Search for the cell housing the specified text and yield its (x, y) center coordinate. 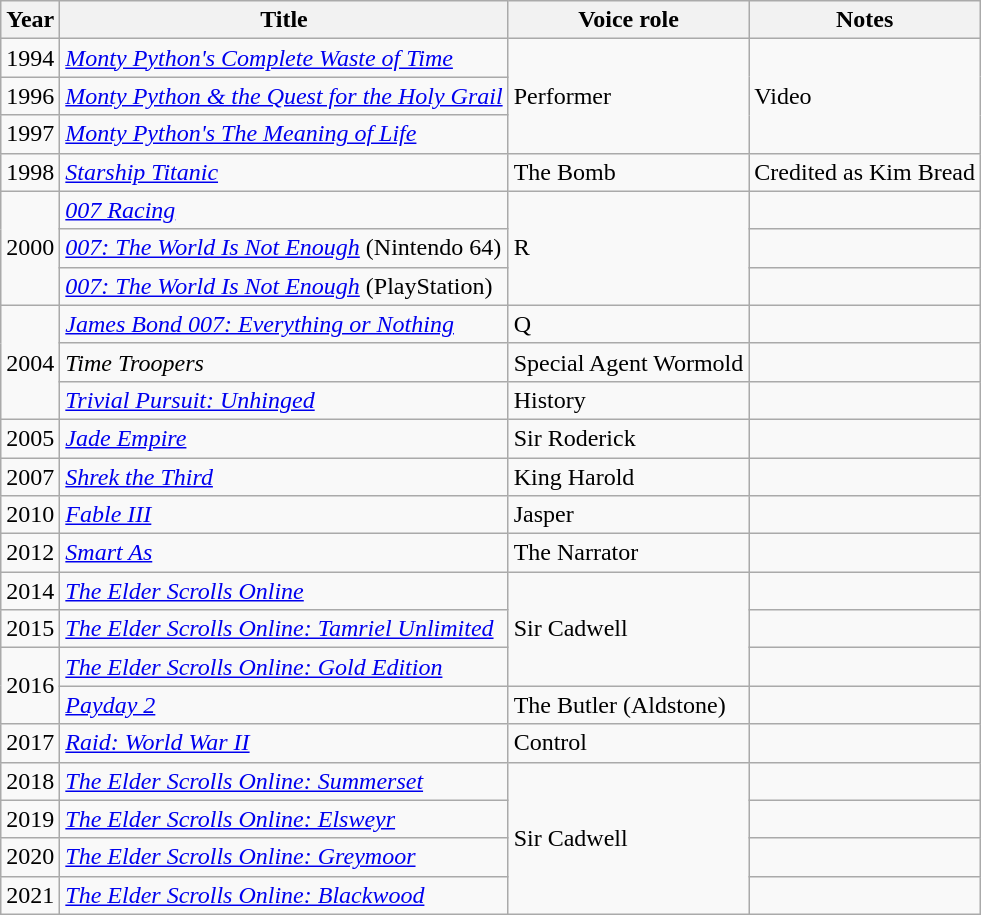
2010 (30, 515)
Notes (865, 20)
007: The World Is Not Enough (Nintendo 64) (284, 248)
2015 (30, 629)
The Elder Scrolls Online: Summerset (284, 781)
1998 (30, 172)
The Elder Scrolls Online (284, 591)
2021 (30, 895)
The Narrator (628, 553)
2004 (30, 362)
Performer (628, 96)
History (628, 400)
Year (30, 20)
Monty Python's The Meaning of Life (284, 134)
The Elder Scrolls Online: Blackwood (284, 895)
2020 (30, 857)
Voice role (628, 20)
James Bond 007: Everything or Nothing (284, 324)
Starship Titanic (284, 172)
The Butler (Aldstone) (628, 705)
007: The World Is Not Enough (PlayStation) (284, 286)
Fable III (284, 515)
1997 (30, 134)
Jade Empire (284, 438)
Time Troopers (284, 362)
2005 (30, 438)
Video (865, 96)
007 Racing (284, 210)
2000 (30, 248)
Shrek the Third (284, 477)
2019 (30, 819)
2007 (30, 477)
2016 (30, 686)
Jasper (628, 515)
Title (284, 20)
Smart As (284, 553)
Sir Roderick (628, 438)
Control (628, 743)
2014 (30, 591)
2012 (30, 553)
The Elder Scrolls Online: Elsweyr (284, 819)
R (628, 248)
The Elder Scrolls Online: Tamriel Unlimited (284, 629)
Payday 2 (284, 705)
Credited as Kim Bread (865, 172)
The Elder Scrolls Online: Gold Edition (284, 667)
King Harold (628, 477)
Monty Python's Complete Waste of Time (284, 58)
2018 (30, 781)
1996 (30, 96)
Trivial Pursuit: Unhinged (284, 400)
1994 (30, 58)
The Elder Scrolls Online: Greymoor (284, 857)
Raid: World War II (284, 743)
The Bomb (628, 172)
Special Agent Wormold (628, 362)
Q (628, 324)
2017 (30, 743)
Monty Python & the Quest for the Holy Grail (284, 96)
